Output the (X, Y) coordinate of the center of the cell containing the given text.  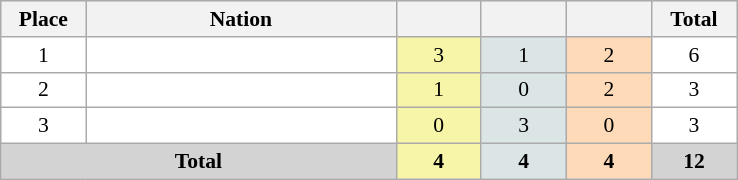
Place (44, 19)
Nation (241, 19)
6 (694, 55)
12 (694, 162)
